Return [X, Y] of the center of cell containing provided text 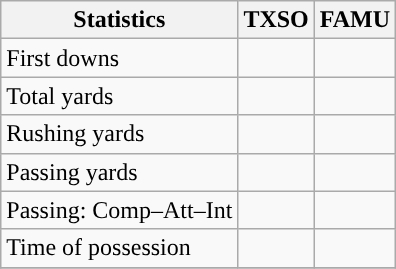
Rushing yards [120, 134]
FAMU [354, 20]
Statistics [120, 20]
First downs [120, 58]
Time of possession [120, 248]
Passing yards [120, 172]
TXSO [276, 20]
Total yards [120, 96]
Passing: Comp–Att–Int [120, 210]
